Scan for the cell matching the given text and deliver its [X, Y] coordinate at center. 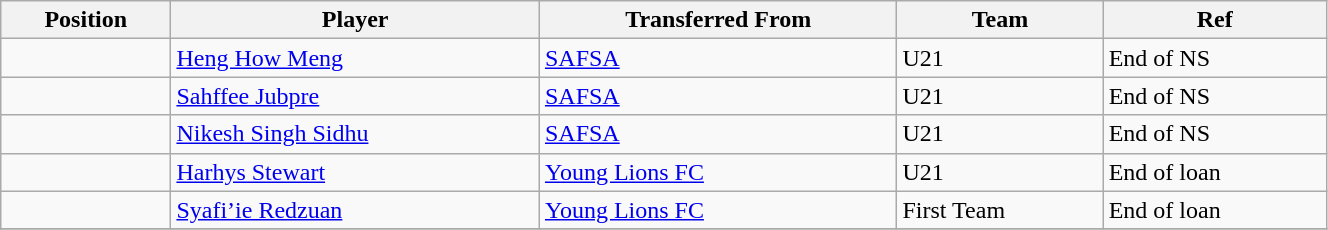
Transferred From [718, 20]
Ref [1214, 20]
Team [1000, 20]
First Team [1000, 210]
Sahffee Jubpre [356, 96]
Syafi’ie Redzuan [356, 210]
Nikesh Singh Sidhu [356, 134]
Player [356, 20]
Position [86, 20]
Heng How Meng [356, 58]
Harhys Stewart [356, 172]
